Output the (x, y) coordinate of the center of the cell containing the given text.  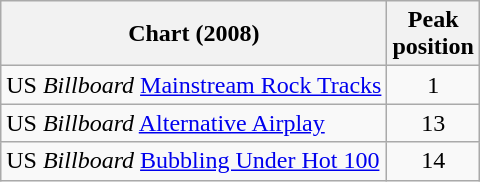
Chart (2008) (194, 34)
US Billboard Bubbling Under Hot 100 (194, 161)
US Billboard Mainstream Rock Tracks (194, 85)
Peakposition (433, 34)
14 (433, 161)
13 (433, 123)
1 (433, 85)
US Billboard Alternative Airplay (194, 123)
